From the cell containing the given text, extract its center point as (X, Y) coordinate. 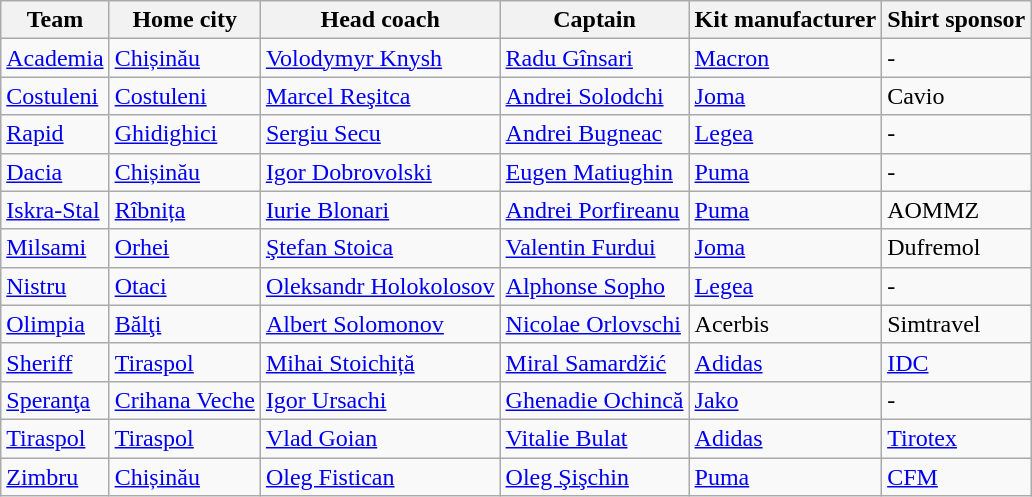
Igor Dobrovolski (380, 172)
Andrei Porfireanu (594, 210)
Olimpia (55, 324)
Ştefan Stoica (380, 248)
Dacia (55, 172)
Eugen Matiughin (594, 172)
Zimbru (55, 477)
Andrei Bugneac (594, 134)
Andrei Solodchi (594, 96)
Ghenadie Ochincă (594, 400)
Captain (594, 20)
Volodymyr Knysh (380, 58)
Shirt sponsor (956, 20)
Valentin Furdui (594, 248)
Kit manufacturer (786, 20)
Iskra-Stal (55, 210)
Bălţi (184, 324)
Ghidighici (184, 134)
AOMMZ (956, 210)
Jako (786, 400)
Radu Gînsari (594, 58)
Head coach (380, 20)
Sheriff (55, 362)
Mihai Stoichiță (380, 362)
Rîbnița (184, 210)
Acerbis (786, 324)
Vitalie Bulat (594, 438)
IDC (956, 362)
Tirotex (956, 438)
Oleg Şişchin (594, 477)
Team (55, 20)
Igor Ursachi (380, 400)
Marcel Reşitca (380, 96)
Academia (55, 58)
Cavio (956, 96)
Home city (184, 20)
Simtravel (956, 324)
Oleg Fistican (380, 477)
Rapid (55, 134)
Nicolae Orlovschi (594, 324)
Speranţa (55, 400)
Alphonse Sopho (594, 286)
Otaci (184, 286)
Milsami (55, 248)
Iurie Blonari (380, 210)
CFM (956, 477)
Miral Samardžić (594, 362)
Vlad Goian (380, 438)
Dufremol (956, 248)
Albert Solomonov (380, 324)
Macron (786, 58)
Nistru (55, 286)
Oleksandr Holokolosov (380, 286)
Orhei (184, 248)
Sergiu Secu (380, 134)
Crihana Veche (184, 400)
